Capture the cell that displays the provided text and extract its (X, Y) central coordinate. 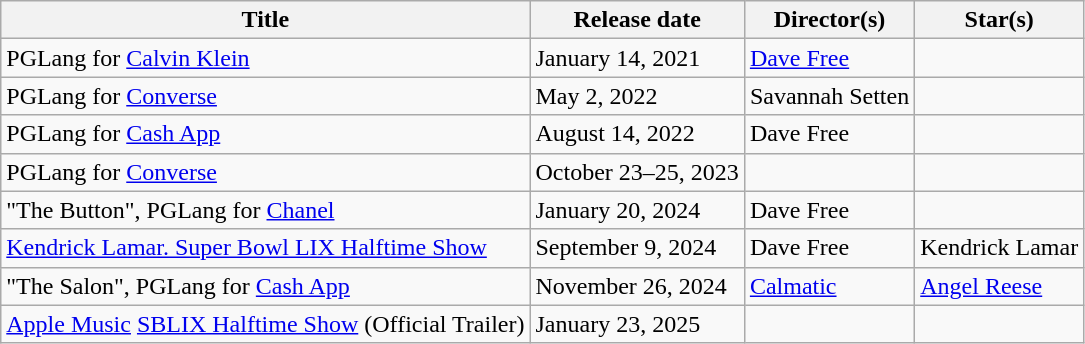
Calmatic (829, 286)
Star(s) (1000, 20)
"The Salon", PGLang for Cash App (266, 286)
October 23–25, 2023 (637, 172)
Director(s) (829, 20)
Apple Music SBLIX Halftime Show (Official Trailer) (266, 324)
Angel Reese (1000, 286)
Kendrick Lamar. Super Bowl LIX Halftime Show (266, 248)
Title (266, 20)
"The Button", PGLang for Chanel (266, 210)
January 20, 2024 (637, 210)
November 26, 2024 (637, 286)
Release date (637, 20)
PGLang for Calvin Klein (266, 58)
May 2, 2022 (637, 96)
September 9, 2024 (637, 248)
January 14, 2021 (637, 58)
Savannah Setten (829, 96)
PGLang for Cash App (266, 134)
August 14, 2022 (637, 134)
Kendrick Lamar (1000, 248)
January 23, 2025 (637, 324)
